Locate the cell with the specified text and output its [x, y] center coordinate. 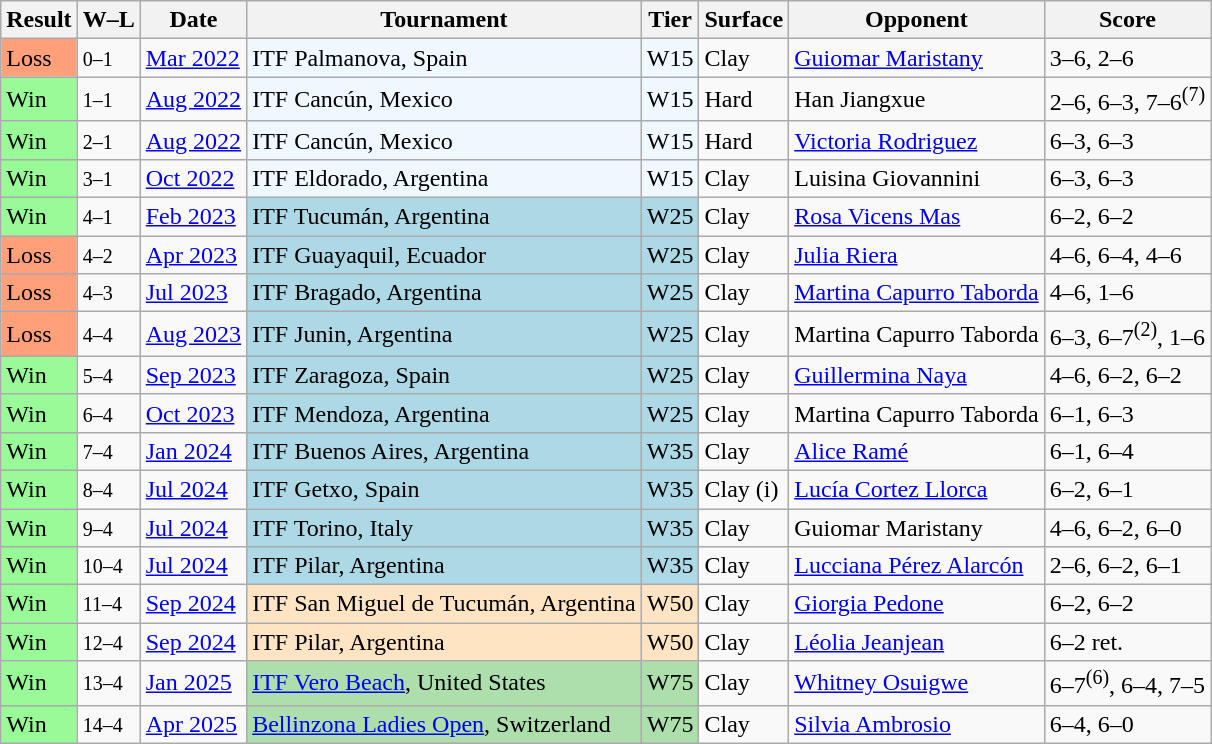
4–3 [108, 293]
6–7(6), 6–4, 7–5 [1127, 684]
ITF Guayaquil, Ecuador [444, 255]
Giorgia Pedone [917, 604]
4–6, 6–2, 6–0 [1127, 528]
6–3, 6–7(2), 1–6 [1127, 334]
6–1, 6–3 [1127, 413]
Oct 2023 [193, 413]
Whitney Osuigwe [917, 684]
Opponent [917, 20]
5–4 [108, 375]
Jan 2024 [193, 451]
Silvia Ambrosio [917, 724]
6–4 [108, 413]
Lucía Cortez Llorca [917, 489]
ITF Palmanova, Spain [444, 58]
ITF Mendoza, Argentina [444, 413]
Jan 2025 [193, 684]
Victoria Rodriguez [917, 140]
Luisina Giovannini [917, 178]
ITF Eldorado, Argentina [444, 178]
Score [1127, 20]
Aug 2023 [193, 334]
14–4 [108, 724]
Tournament [444, 20]
0–1 [108, 58]
Surface [744, 20]
W–L [108, 20]
10–4 [108, 566]
2–6, 6–2, 6–1 [1127, 566]
Apr 2023 [193, 255]
Apr 2025 [193, 724]
Jul 2023 [193, 293]
4–2 [108, 255]
Result [39, 20]
Feb 2023 [193, 217]
6–4, 6–0 [1127, 724]
Clay (i) [744, 489]
Alice Ramé [917, 451]
ITF San Miguel de Tucumán, Argentina [444, 604]
6–1, 6–4 [1127, 451]
Date [193, 20]
ITF Junin, Argentina [444, 334]
6–2 ret. [1127, 642]
ITF Tucumán, Argentina [444, 217]
3–6, 2–6 [1127, 58]
11–4 [108, 604]
ITF Getxo, Spain [444, 489]
4–6, 1–6 [1127, 293]
Rosa Vicens Mas [917, 217]
ITF Torino, Italy [444, 528]
12–4 [108, 642]
6–2, 6–1 [1127, 489]
Tier [670, 20]
1–1 [108, 100]
ITF Bragado, Argentina [444, 293]
4–4 [108, 334]
Mar 2022 [193, 58]
Sep 2023 [193, 375]
Bellinzona Ladies Open, Switzerland [444, 724]
4–6, 6–2, 6–2 [1127, 375]
ITF Buenos Aires, Argentina [444, 451]
2–1 [108, 140]
ITF Vero Beach, United States [444, 684]
Julia Riera [917, 255]
13–4 [108, 684]
7–4 [108, 451]
Oct 2022 [193, 178]
9–4 [108, 528]
4–6, 6–4, 4–6 [1127, 255]
3–1 [108, 178]
Lucciana Pérez Alarcón [917, 566]
Han Jiangxue [917, 100]
Léolia Jeanjean [917, 642]
4–1 [108, 217]
Guillermina Naya [917, 375]
8–4 [108, 489]
2–6, 6–3, 7–6(7) [1127, 100]
ITF Zaragoza, Spain [444, 375]
